Scan for the cell matching the given text and deliver its (X, Y) coordinate at center. 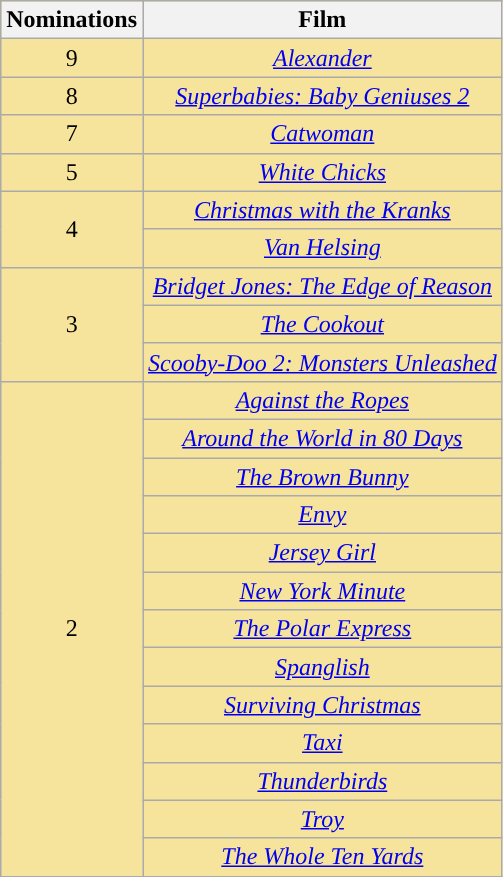
The Whole Ten Yards (322, 857)
White Chicks (322, 172)
Thunderbirds (322, 781)
Bridget Jones: The Edge of Reason (322, 286)
Jersey Girl (322, 553)
Catwoman (322, 134)
New York Minute (322, 591)
Superbabies: Baby Geniuses 2 (322, 96)
Spanglish (322, 667)
7 (72, 134)
The Cookout (322, 324)
8 (72, 96)
Taxi (322, 743)
4 (72, 229)
Troy (322, 819)
Surviving Christmas (322, 705)
5 (72, 172)
9 (72, 58)
Around the World in 80 Days (322, 438)
Nominations (72, 20)
2 (72, 628)
Scooby-Doo 2: Monsters Unleashed (322, 362)
Film (322, 20)
The Polar Express (322, 629)
Envy (322, 515)
The Brown Bunny (322, 477)
Van Helsing (322, 248)
Against the Ropes (322, 400)
Alexander (322, 58)
Christmas with the Kranks (322, 210)
3 (72, 324)
